Determine the [X, Y] coordinate at the center of the cell enclosing the given text.  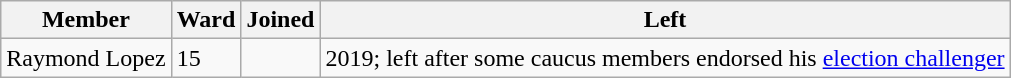
Ward [206, 20]
Member [86, 20]
15 [206, 58]
2019; left after some caucus members endorsed his election challenger [665, 58]
Left [665, 20]
Joined [280, 20]
Raymond Lopez [86, 58]
